Extract the (x, y) coordinate from the center of the cell holding the provided text.  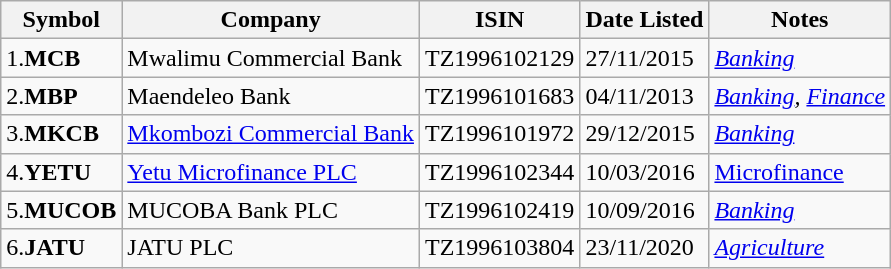
Company (271, 20)
Maendeleo Bank (271, 96)
TZ1996102419 (499, 210)
ISIN (499, 20)
5.MUCOB (62, 210)
10/09/2016 (644, 210)
27/11/2015 (644, 58)
2.MBP (62, 96)
Mkombozi Commercial Bank (271, 134)
Date Listed (644, 20)
TZ1996101972 (499, 134)
MUCOBA Bank PLC (271, 210)
Notes (800, 20)
Yetu Microfinance PLC (271, 172)
Microfinance (800, 172)
3.MKCB (62, 134)
TZ1996102129 (499, 58)
TZ1996103804 (499, 248)
4.YETU (62, 172)
Symbol (62, 20)
Agriculture (800, 248)
TZ1996102344 (499, 172)
1.MCB (62, 58)
29/12/2015 (644, 134)
23/11/2020 (644, 248)
10/03/2016 (644, 172)
Mwalimu Commercial Bank (271, 58)
Banking, Finance (800, 96)
04/11/2013 (644, 96)
TZ1996101683 (499, 96)
JATU PLC (271, 248)
6.JATU (62, 248)
